For the text-containing cell, return its midpoint in (x, y) coordinate format. 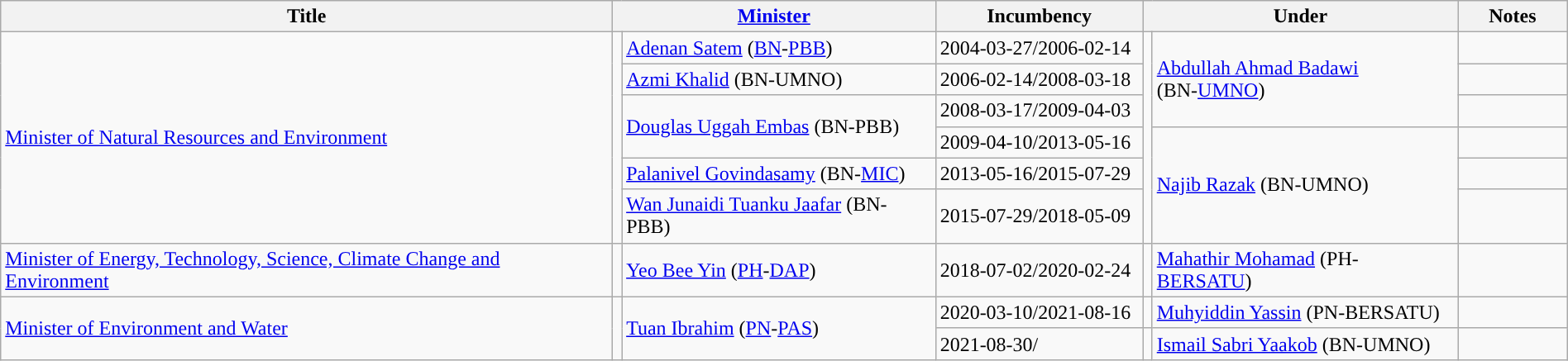
Minister of Environment and Water (307, 328)
Douglas Uggah Embas (BN-PBB) (779, 126)
Adenan Satem (BN-PBB) (779, 48)
Palanivel Govindasamy (BN-MIC) (779, 173)
Yeo Bee Yin (PH-DAP) (779, 269)
Ismail Sabri Yaakob (BN-UMNO) (1305, 344)
2008-03-17/2009-04-03 (1039, 111)
Under (1300, 17)
Najib Razak (BN-UMNO) (1305, 185)
Minister of Energy, Technology, Science, Climate Change and Environment (307, 269)
Notes (1513, 17)
Wan Junaidi Tuanku Jaafar (BN-PBB) (779, 216)
2018-07-02/2020-02-24 (1039, 269)
2009-04-10/2013-05-16 (1039, 142)
2020-03-10/2021-08-16 (1039, 312)
Incumbency (1039, 17)
Abdullah Ahmad Badawi(BN-UMNO) (1305, 79)
Title (307, 17)
Muhyiddin Yassin (PN-BERSATU) (1305, 312)
Minister of Natural Resources and Environment (307, 137)
Tuan Ibrahim (PN-PAS) (779, 328)
2004-03-27/2006-02-14 (1039, 48)
Azmi Khalid (BN-UMNO) (779, 79)
Mahathir Mohamad (PH-BERSATU) (1305, 269)
2006-02-14/2008-03-18 (1039, 79)
Minister (774, 17)
2021-08-30/ (1039, 344)
2013-05-16/2015-07-29 (1039, 173)
2015-07-29/2018-05-09 (1039, 216)
